Detect which cell encompasses the target text, then output its [X, Y] center coordinate. 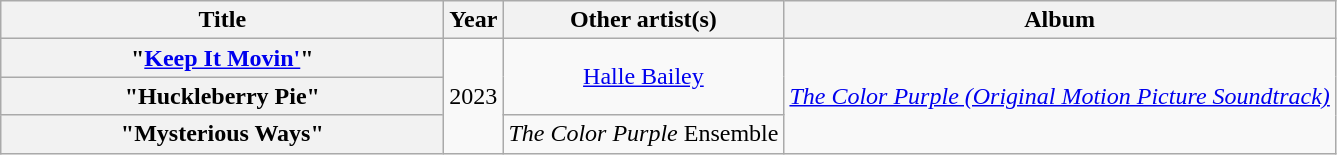
Other artist(s) [644, 20]
The Color Purple Ensemble [644, 134]
Halle Bailey [644, 77]
"Huckleberry Pie" [222, 96]
"Mysterious Ways" [222, 134]
Title [222, 20]
Year [474, 20]
"Keep It Movin'" [222, 58]
Album [1060, 20]
2023 [474, 96]
The Color Purple (Original Motion Picture Soundtrack) [1060, 96]
